Identify which cell holds the provided text, then report its [x, y] central coordinate. 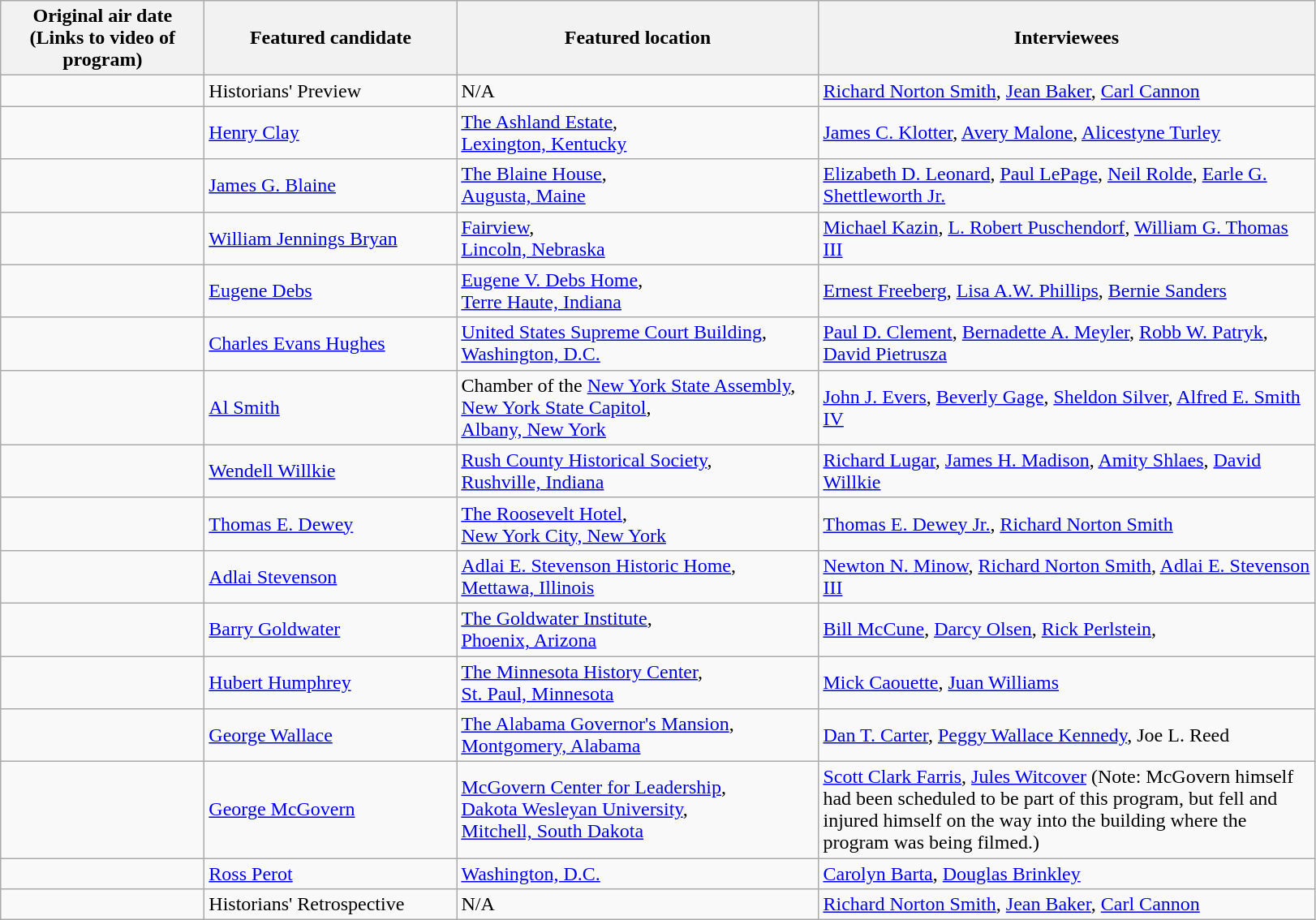
The Roosevelt Hotel,New York City, New York [638, 524]
Al Smith [331, 407]
Charles Evans Hughes [331, 344]
Thomas E. Dewey Jr., Richard Norton Smith [1066, 524]
Historians' Preview [331, 91]
William Jennings Bryan [331, 239]
The Blaine House,Augusta, Maine [638, 185]
Michael Kazin, L. Robert Puschendorf, William G. Thomas III [1066, 239]
Historians' Retrospective [331, 905]
Henry Clay [331, 133]
Eugene V. Debs Home,Terre Haute, Indiana [638, 290]
United States Supreme Court Building,Washington, D.C. [638, 344]
Newton N. Minow, Richard Norton Smith, Adlai E. Stevenson III [1066, 576]
Interviewees [1066, 38]
Richard Lugar, James H. Madison, Amity Shlaes, David Willkie [1066, 471]
Bill McCune, Darcy Olsen, Rick Perlstein, [1066, 630]
Adlai E. Stevenson Historic Home,Mettawa, Illinois [638, 576]
James C. Klotter, Avery Malone, Alicestyne Turley [1066, 133]
Chamber of the New York State Assembly,New York State Capitol,Albany, New York [638, 407]
Featured candidate [331, 38]
John J. Evers, Beverly Gage, Sheldon Silver, Alfred E. Smith IV [1066, 407]
Dan T. Carter, Peggy Wallace Kennedy, Joe L. Reed [1066, 735]
James G. Blaine [331, 185]
Featured location [638, 38]
Eugene Debs [331, 290]
Fairview,Lincoln, Nebraska [638, 239]
Washington, D.C. [638, 874]
Barry Goldwater [331, 630]
Rush County Historical Society,Rushville, Indiana [638, 471]
McGovern Center for Leadership,Dakota Wesleyan University,Mitchell, South Dakota [638, 810]
Adlai Stevenson [331, 576]
Hubert Humphrey [331, 681]
Wendell Willkie [331, 471]
Carolyn Barta, Douglas Brinkley [1066, 874]
Ernest Freeberg, Lisa A.W. Phillips, Bernie Sanders [1066, 290]
Elizabeth D. Leonard, Paul LePage, Neil Rolde, Earle G. Shettleworth Jr. [1066, 185]
Paul D. Clement, Bernadette A. Meyler, Robb W. Patryk, David Pietrusza [1066, 344]
Mick Caouette, Juan Williams [1066, 681]
George Wallace [331, 735]
Ross Perot [331, 874]
The Goldwater Institute,Phoenix, Arizona [638, 630]
Original air date(Links to video of program) [102, 38]
The Alabama Governor's Mansion,Montgomery, Alabama [638, 735]
George McGovern [331, 810]
Thomas E. Dewey [331, 524]
The Minnesota History Center,St. Paul, Minnesota [638, 681]
The Ashland Estate,Lexington, Kentucky [638, 133]
